For the text-containing cell, return its midpoint in [x, y] coordinate format. 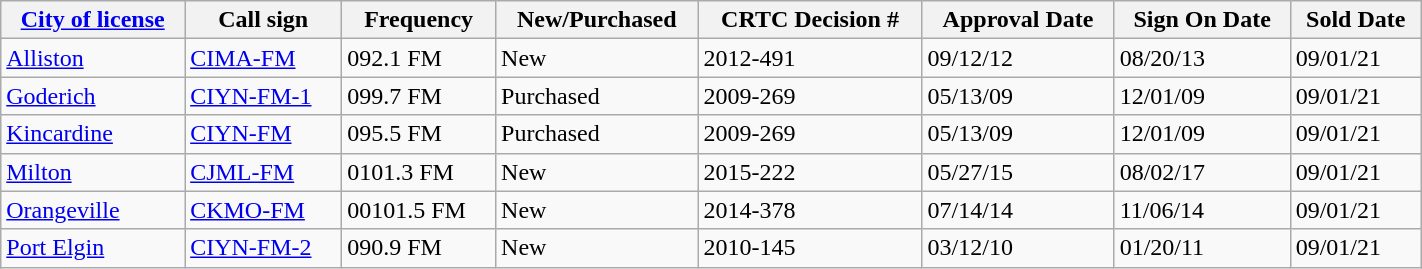
Approval Date [1018, 20]
CIYN-FM-1 [264, 96]
08/20/13 [1202, 58]
New/Purchased [597, 20]
Orangeville [93, 210]
099.7 FM [419, 96]
CIMA-FM [264, 58]
Call sign [264, 20]
Sold Date [1356, 20]
095.5 FM [419, 134]
CIYN-FM-2 [264, 248]
11/06/14 [1202, 210]
2014-378 [810, 210]
Milton [93, 172]
2012-491 [810, 58]
03/12/10 [1018, 248]
08/02/17 [1202, 172]
0101.3 FM [419, 172]
09/12/12 [1018, 58]
05/27/15 [1018, 172]
Goderich [93, 96]
01/20/11 [1202, 248]
Frequency [419, 20]
2015-222 [810, 172]
CJML-FM [264, 172]
City of license [93, 20]
CRTC Decision # [810, 20]
00101.5 FM [419, 210]
07/14/14 [1018, 210]
Alliston [93, 58]
092.1 FM [419, 58]
090.9 FM [419, 248]
CIYN-FM [264, 134]
Port Elgin [93, 248]
CKMO-FM [264, 210]
Kincardine [93, 134]
2010-145 [810, 248]
Sign On Date [1202, 20]
